Output the (X, Y) coordinate of the center of the cell containing the given text.  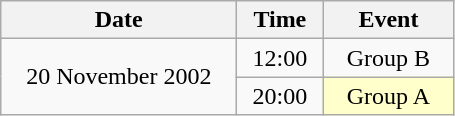
Time (280, 20)
20:00 (280, 96)
Date (119, 20)
Group B (388, 58)
Event (388, 20)
12:00 (280, 58)
Group A (388, 96)
20 November 2002 (119, 77)
